Identify which cell holds the provided text, then report its [x, y] central coordinate. 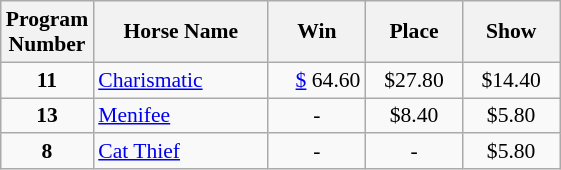
Charismatic [180, 80]
Win [316, 32]
Place [414, 32]
13 [47, 116]
$27.80 [414, 80]
$ 64.60 [316, 80]
Cat Thief [180, 152]
Menifee [180, 116]
$14.40 [512, 80]
Show [512, 32]
8 [47, 152]
$8.40 [414, 116]
11 [47, 80]
ProgramNumber [47, 32]
Horse Name [180, 32]
